Identify which cell holds the provided text, then report its [X, Y] central coordinate. 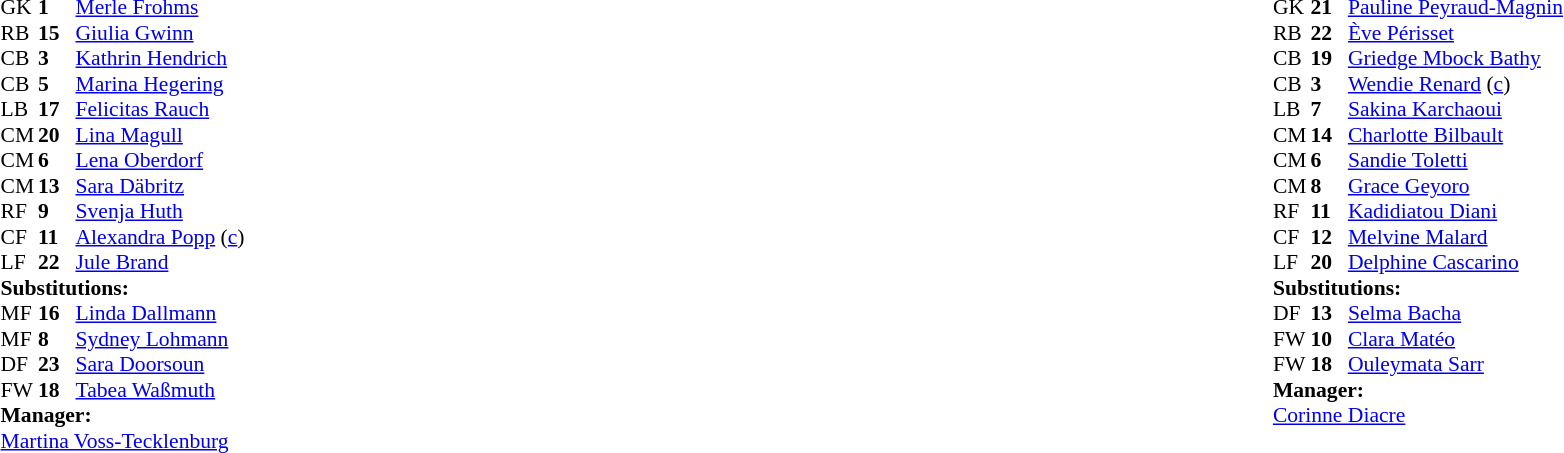
Alexandra Popp (c) [160, 237]
Sandie Toletti [1456, 161]
Grace Geyoro [1456, 186]
Ouleymata Sarr [1456, 365]
15 [57, 33]
Clara Matéo [1456, 339]
Melvine Malard [1456, 237]
Charlotte Bilbault [1456, 135]
Wendie Renard (c) [1456, 84]
Griedge Mbock Bathy [1456, 59]
5 [57, 84]
17 [57, 109]
Delphine Cascarino [1456, 263]
7 [1329, 109]
19 [1329, 59]
Linda Dallmann [160, 313]
9 [57, 211]
Kathrin Hendrich [160, 59]
Sara Doorsoun [160, 365]
Giulia Gwinn [160, 33]
Kadidiatou Diani [1456, 211]
Jule Brand [160, 263]
Felicitas Rauch [160, 109]
Lena Oberdorf [160, 161]
Tabea Waßmuth [160, 390]
Lina Magull [160, 135]
14 [1329, 135]
10 [1329, 339]
12 [1329, 237]
Selma Bacha [1456, 313]
Sara Däbritz [160, 186]
Marina Hegering [160, 84]
Corinne Diacre [1418, 415]
Sydney Lohmann [160, 339]
23 [57, 365]
Svenja Huth [160, 211]
16 [57, 313]
Sakina Karchaoui [1456, 109]
Ève Périsset [1456, 33]
